From the cell containing the given text, extract its center point as (X, Y) coordinate. 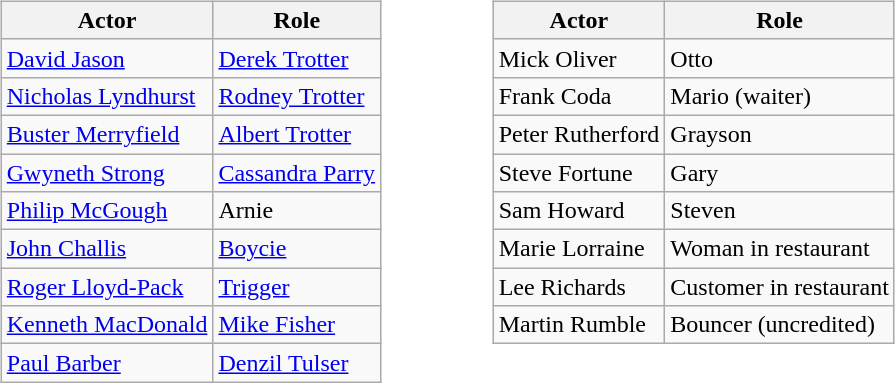
Nicholas Lyndhurst (107, 96)
Customer in restaurant (780, 287)
Martin Rumble (579, 325)
Arnie (297, 211)
Sam Howard (579, 211)
Trigger (297, 287)
Rodney Trotter (297, 96)
Bouncer (uncredited) (780, 325)
David Jason (107, 58)
Mario (waiter) (780, 96)
Marie Lorraine (579, 249)
Steven (780, 211)
Grayson (780, 134)
Denzil Tulser (297, 363)
Philip McGough (107, 211)
Cassandra Parry (297, 173)
Lee Richards (579, 287)
Kenneth MacDonald (107, 325)
Roger Lloyd-Pack (107, 287)
Albert Trotter (297, 134)
Frank Coda (579, 96)
Buster Merryfield (107, 134)
Gary (780, 173)
Woman in restaurant (780, 249)
Steve Fortune (579, 173)
Gwyneth Strong (107, 173)
Mick Oliver (579, 58)
Boycie (297, 249)
Mike Fisher (297, 325)
Paul Barber (107, 363)
Derek Trotter (297, 58)
Otto (780, 58)
John Challis (107, 249)
Peter Rutherford (579, 134)
